Pinpoint the cell where the given text exists, returning its [X, Y] midpoint coordinate. 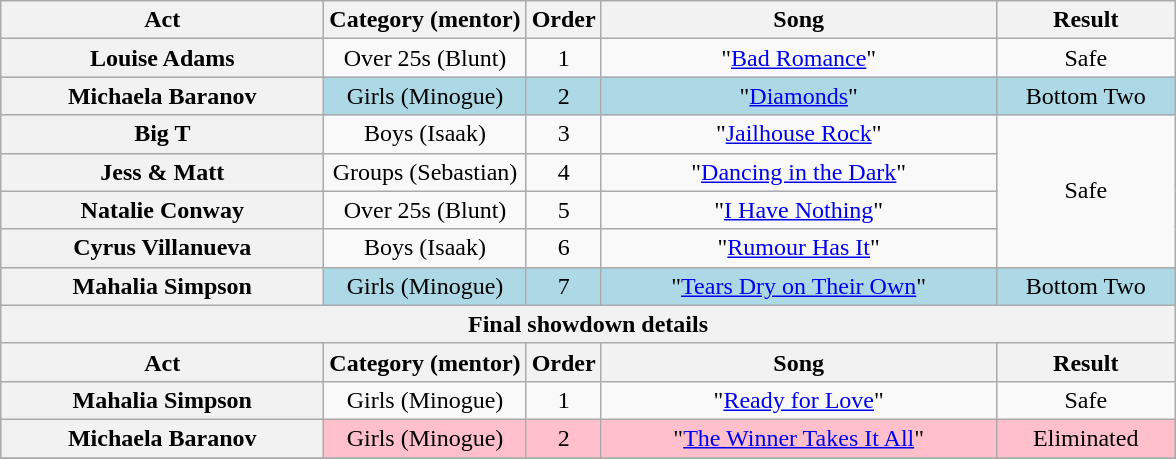
7 [564, 286]
"Tears Dry on Their Own" [798, 286]
Big T [162, 134]
5 [564, 210]
3 [564, 134]
Cyrus Villanueva [162, 248]
"Bad Romance" [798, 58]
Final showdown details [588, 324]
Groups (Sebastian) [425, 172]
"The Winner Takes It All" [798, 438]
"I Have Nothing" [798, 210]
4 [564, 172]
Eliminated [1086, 438]
Natalie Conway [162, 210]
6 [564, 248]
"Ready for Love" [798, 400]
"Jailhouse Rock" [798, 134]
Jess & Matt [162, 172]
"Dancing in the Dark" [798, 172]
"Diamonds" [798, 96]
"Rumour Has It" [798, 248]
Louise Adams [162, 58]
